For the text-containing cell, return its midpoint in [x, y] coordinate format. 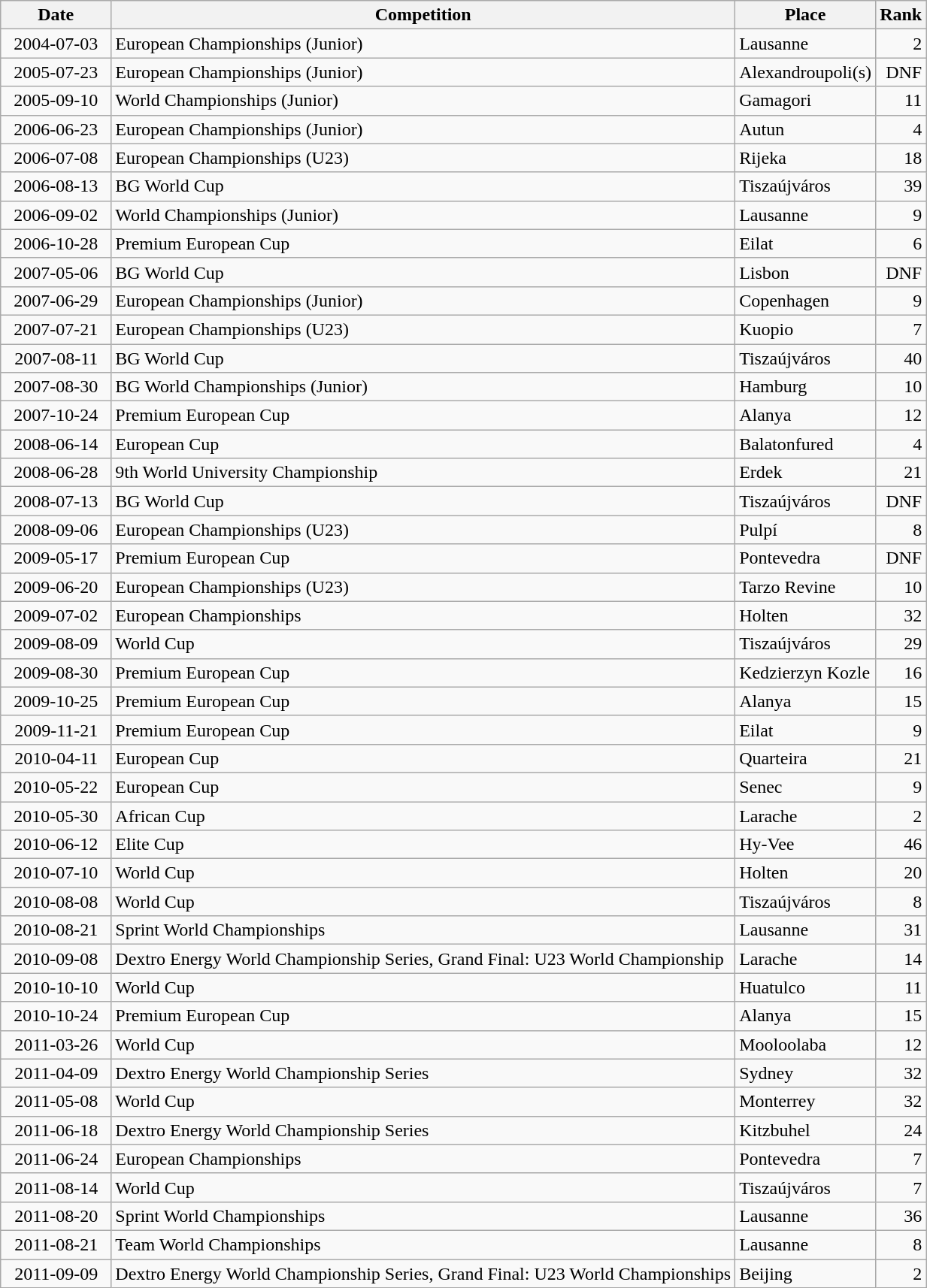
Hamburg [806, 387]
Date [56, 15]
2006-10-28 [56, 243]
2010-04-11 [56, 758]
2009-07-02 [56, 615]
2007-05-06 [56, 272]
Kitzbuhel [806, 1130]
18 [901, 158]
2009-08-30 [56, 673]
2008-09-06 [56, 530]
2006-09-02 [56, 215]
2010-09-08 [56, 959]
Kedzierzyn Kozle [806, 673]
6 [901, 243]
Mooloolaba [806, 1045]
Elite Cup [423, 845]
16 [901, 673]
2009-08-09 [56, 644]
Competition [423, 15]
Quarteira [806, 758]
Gamagori [806, 101]
Kuopio [806, 329]
Rijeka [806, 158]
Hy-Vee [806, 845]
2011-08-21 [56, 1244]
2008-06-28 [56, 473]
2009-10-25 [56, 701]
2006-08-13 [56, 186]
31 [901, 930]
2011-05-08 [56, 1102]
2010-08-21 [56, 930]
2011-09-09 [56, 1274]
Team World Championships [423, 1244]
Lisbon [806, 272]
2011-04-09 [56, 1073]
2011-08-20 [56, 1216]
2004-07-03 [56, 44]
2008-07-13 [56, 501]
Dextro Energy World Championship Series, Grand Final: U23 World Championship [423, 959]
29 [901, 644]
Place [806, 15]
2005-07-23 [56, 72]
2010-10-10 [56, 987]
Dextro Energy World Championship Series, Grand Final: U23 World Championships [423, 1274]
Beijing [806, 1274]
14 [901, 959]
2009-11-21 [56, 730]
46 [901, 845]
2007-08-30 [56, 387]
2005-09-10 [56, 101]
Alexandroupoli(s) [806, 72]
2007-06-29 [56, 301]
2006-06-23 [56, 129]
9th World University Championship [423, 473]
2010-06-12 [56, 845]
2009-05-17 [56, 558]
Monterrey [806, 1102]
Autun [806, 129]
Copenhagen [806, 301]
Sydney [806, 1073]
2011-06-18 [56, 1130]
2006-07-08 [56, 158]
2011-06-24 [56, 1159]
40 [901, 358]
20 [901, 873]
2010-05-30 [56, 815]
24 [901, 1130]
Senec [806, 787]
African Cup [423, 815]
39 [901, 186]
2007-07-21 [56, 329]
BG World Championships (Junior) [423, 387]
Erdek [806, 473]
2007-10-24 [56, 416]
Pulpí [806, 530]
2011-08-14 [56, 1187]
Huatulco [806, 987]
Balatonfured [806, 444]
2007-08-11 [56, 358]
2010-05-22 [56, 787]
Tarzo Revine [806, 587]
2011-03-26 [56, 1045]
2010-08-08 [56, 902]
2009-06-20 [56, 587]
2010-07-10 [56, 873]
2010-10-24 [56, 1016]
Rank [901, 15]
36 [901, 1216]
2008-06-14 [56, 444]
